Search for the cell housing the specified text and yield its [X, Y] center coordinate. 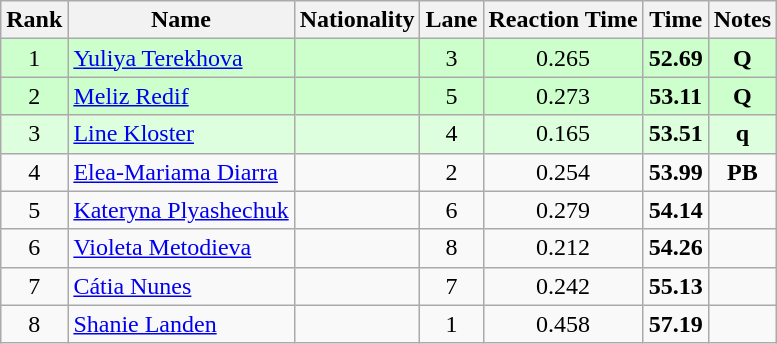
0.273 [563, 96]
0.242 [563, 286]
Lane [452, 20]
Reaction Time [563, 20]
55.13 [676, 286]
Time [676, 20]
0.254 [563, 172]
Line Kloster [181, 134]
53.99 [676, 172]
Notes [742, 20]
53.51 [676, 134]
0.212 [563, 248]
53.11 [676, 96]
Yuliya Terekhova [181, 58]
Name [181, 20]
54.14 [676, 210]
Kateryna Plyashechuk [181, 210]
Nationality [357, 20]
54.26 [676, 248]
q [742, 134]
PB [742, 172]
0.265 [563, 58]
Meliz Redif [181, 96]
Violeta Metodieva [181, 248]
Rank [34, 20]
57.19 [676, 324]
0.165 [563, 134]
52.69 [676, 58]
0.458 [563, 324]
Shanie Landen [181, 324]
0.279 [563, 210]
Cátia Nunes [181, 286]
Elea-Mariama Diarra [181, 172]
